Return [X, Y] of the center of cell containing provided text 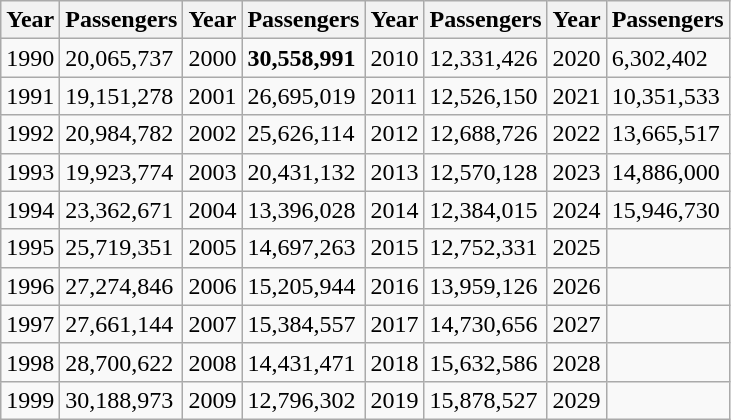
2028 [576, 362]
25,719,351 [122, 248]
1991 [30, 96]
2022 [576, 134]
13,665,517 [668, 134]
2005 [212, 248]
25,626,114 [304, 134]
14,730,656 [486, 324]
14,886,000 [668, 172]
2021 [576, 96]
27,274,846 [122, 286]
15,878,527 [486, 400]
1999 [30, 400]
23,362,671 [122, 210]
2001 [212, 96]
26,695,019 [304, 96]
13,396,028 [304, 210]
2009 [212, 400]
20,984,782 [122, 134]
19,923,774 [122, 172]
28,700,622 [122, 362]
2024 [576, 210]
2012 [394, 134]
2029 [576, 400]
2016 [394, 286]
30,188,973 [122, 400]
2007 [212, 324]
2004 [212, 210]
2006 [212, 286]
12,688,726 [486, 134]
2015 [394, 248]
20,431,132 [304, 172]
1998 [30, 362]
2014 [394, 210]
12,384,015 [486, 210]
2019 [394, 400]
27,661,144 [122, 324]
10,351,533 [668, 96]
1992 [30, 134]
1995 [30, 248]
2011 [394, 96]
2018 [394, 362]
2025 [576, 248]
2017 [394, 324]
2013 [394, 172]
12,331,426 [486, 58]
12,526,150 [486, 96]
20,065,737 [122, 58]
2008 [212, 362]
1996 [30, 286]
2026 [576, 286]
6,302,402 [668, 58]
2027 [576, 324]
2000 [212, 58]
1990 [30, 58]
30,558,991 [304, 58]
2020 [576, 58]
15,205,944 [304, 286]
12,752,331 [486, 248]
15,384,557 [304, 324]
1994 [30, 210]
13,959,126 [486, 286]
15,946,730 [668, 210]
2023 [576, 172]
12,570,128 [486, 172]
2010 [394, 58]
1993 [30, 172]
2003 [212, 172]
15,632,586 [486, 362]
19,151,278 [122, 96]
1997 [30, 324]
14,697,263 [304, 248]
14,431,471 [304, 362]
12,796,302 [304, 400]
2002 [212, 134]
